Pinpoint the cell where the given text exists, returning its [x, y] midpoint coordinate. 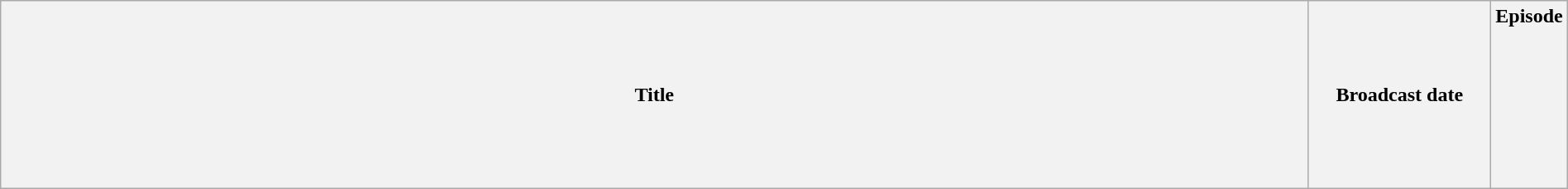
Title [655, 94]
Episode [1529, 94]
Broadcast date [1399, 94]
